From the cell containing the given text, extract its center point as (x, y) coordinate. 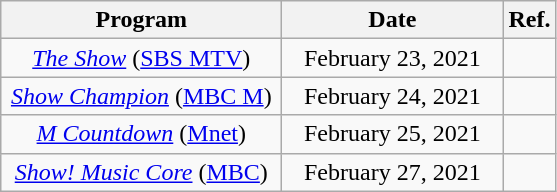
Show Champion (MBC M) (142, 96)
February 24, 2021 (392, 96)
February 25, 2021 (392, 134)
Program (142, 20)
February 27, 2021 (392, 172)
M Countdown (Mnet) (142, 134)
February 23, 2021 (392, 58)
Date (392, 20)
Show! Music Core (MBC) (142, 172)
Ref. (530, 20)
The Show (SBS MTV) (142, 58)
